Return the [x, y] coordinate for the center point of the cell that contains the specified text.  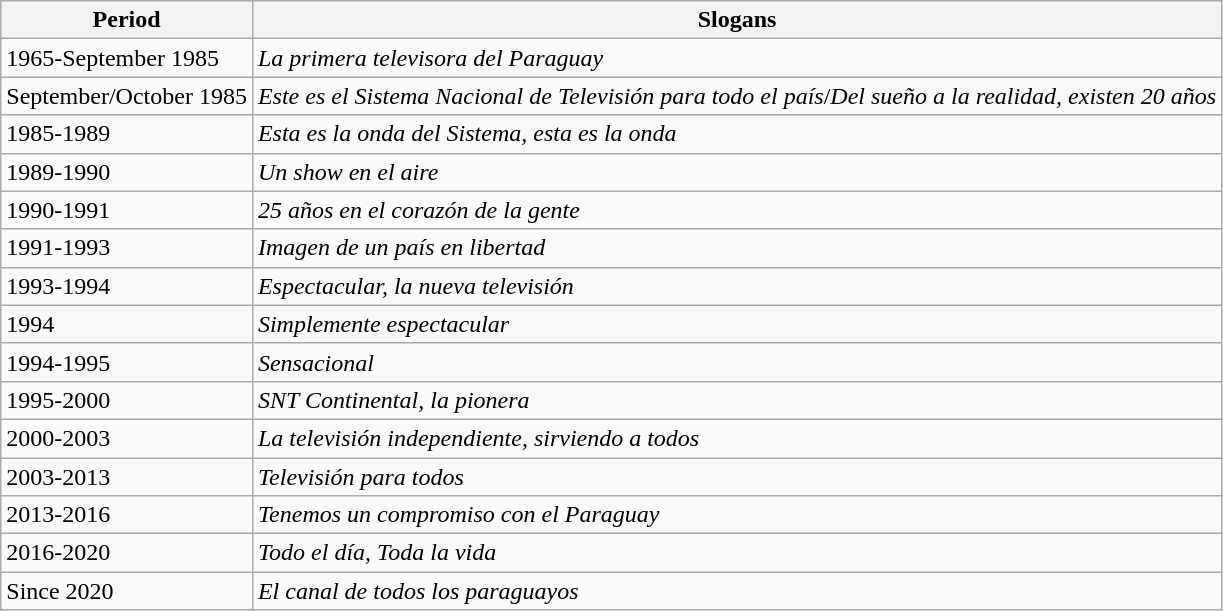
2016-2020 [127, 553]
Since 2020 [127, 591]
SNT Continental, la pionera [736, 400]
1993-1994 [127, 286]
Esta es la onda del Sistema, esta es la onda [736, 134]
1989-1990 [127, 172]
La televisión independiente, sirviendo a todos [736, 438]
Todo el día, Toda la vida [736, 553]
2013-2016 [127, 515]
1965-September 1985 [127, 58]
Simplemente espectacular [736, 324]
Slogans [736, 20]
Este es el Sistema Nacional de Televisión para todo el país/Del sueño a la realidad, existen 20 años [736, 96]
Period [127, 20]
1990-1991 [127, 210]
Un show en el aire [736, 172]
1994-1995 [127, 362]
1995-2000 [127, 400]
2000-2003 [127, 438]
25 años en el corazón de la gente [736, 210]
Tenemos un compromiso con el Paraguay [736, 515]
Sensacional [736, 362]
1985-1989 [127, 134]
Espectacular, la nueva televisión [736, 286]
La primera televisora del Paraguay [736, 58]
September/October 1985 [127, 96]
Televisión para todos [736, 477]
El canal de todos los paraguayos [736, 591]
2003-2013 [127, 477]
1991-1993 [127, 248]
Imagen de un país en libertad [736, 248]
1994 [127, 324]
